Capture the cell that displays the provided text and extract its (X, Y) central coordinate. 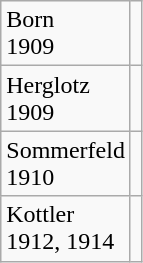
Sommerfeld1910 (66, 164)
Herglotz1909 (66, 98)
Born1909 (66, 34)
Kottler1912, 1914 (66, 228)
